Capture the cell that displays the provided text and extract its [X, Y] central coordinate. 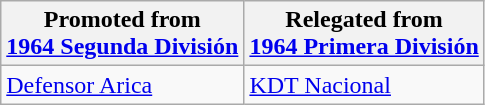
KDT Nacional [364, 85]
Defensor Arica [122, 85]
Promoted from1964 Segunda División [122, 34]
Relegated from1964 Primera División [364, 34]
